Detect which cell encompasses the target text, then output its (x, y) center coordinate. 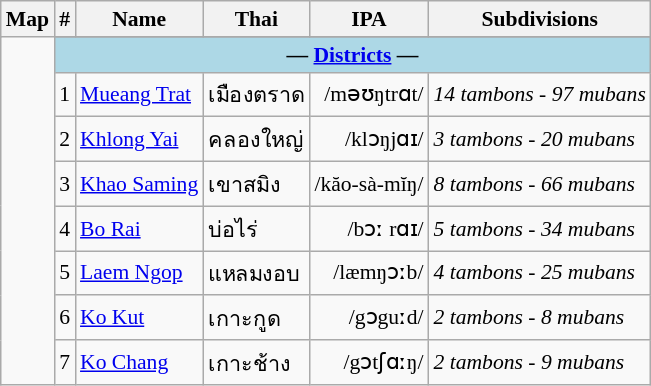
IPA (368, 19)
1 (64, 94)
14 tambons - 97 mubans (539, 94)
— Districts — (352, 55)
แหลมงอบ (256, 274)
/məʊŋtrɑt/ (368, 94)
8 tambons - 66 mubans (539, 184)
คลองใหญ่ (256, 140)
7 (64, 362)
Khlong Yai (139, 140)
/bɔː rɑɪ/ (368, 228)
/klɔŋjɑɪ/ (368, 140)
เกาะช้าง (256, 362)
5 (64, 274)
# (64, 19)
เขาสมิง (256, 184)
เมืองตราด (256, 94)
Bo Rai (139, 228)
4 (64, 228)
Mueang Trat (139, 94)
2 (64, 140)
Name (139, 19)
5 tambons - 34 mubans (539, 228)
Laem Ngop (139, 274)
Subdivisions (539, 19)
/gɔguːd/ (368, 318)
/læmŋɔːb/ (368, 274)
Map (28, 19)
บ่อไร่ (256, 228)
6 (64, 318)
/kăo-sà-mĭŋ/ (368, 184)
Thai (256, 19)
Ko Kut (139, 318)
4 tambons - 25 mubans (539, 274)
3 (64, 184)
3 tambons - 20 mubans (539, 140)
เกาะกูด (256, 318)
Ko Chang (139, 362)
Khao Saming (139, 184)
2 tambons - 8 mubans (539, 318)
/gɔtʃɑːŋ/ (368, 362)
2 tambons - 9 mubans (539, 362)
